Scan for the cell matching the given text and deliver its [x, y] coordinate at center. 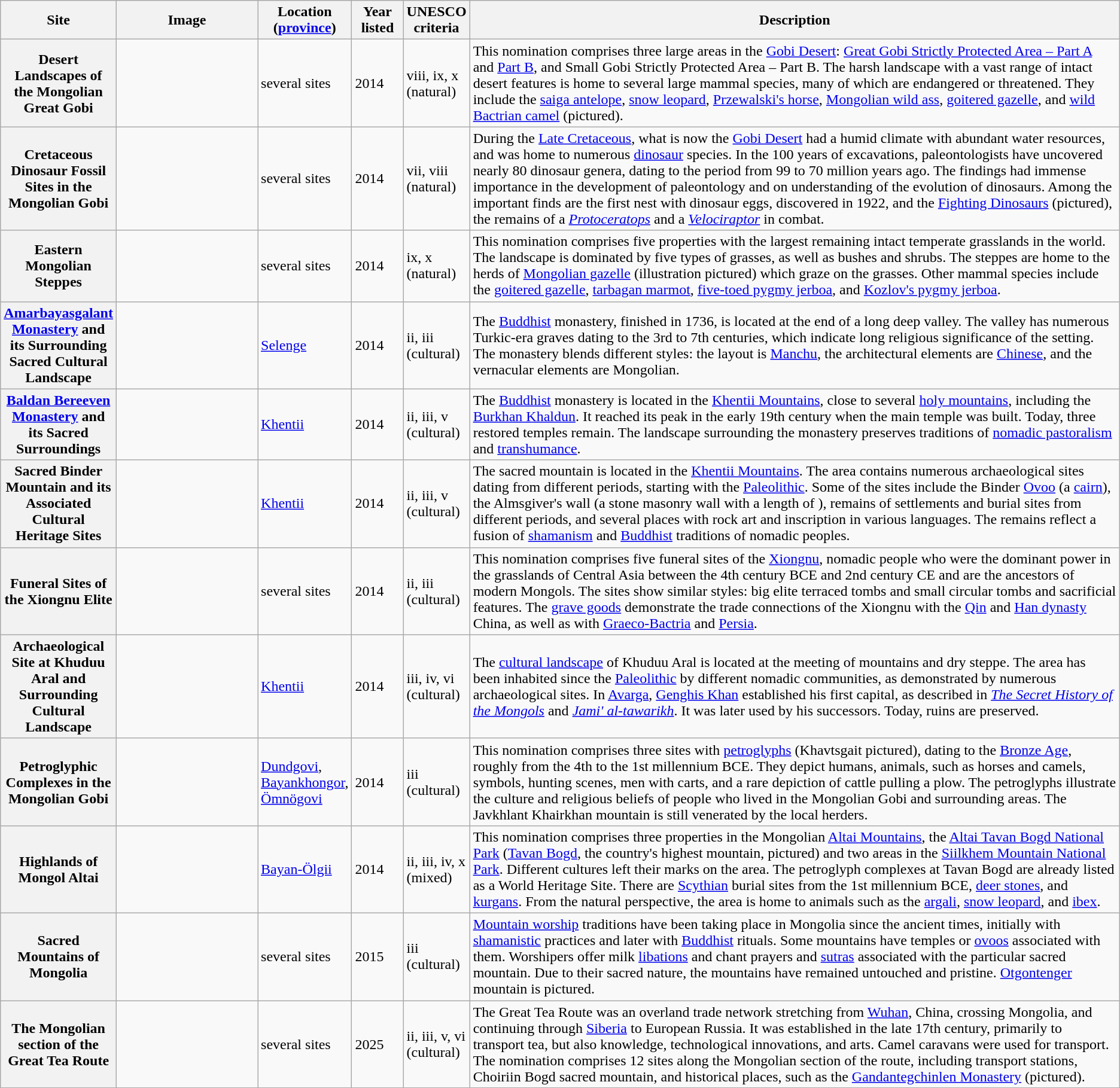
Eastern Mongolian Steppes [59, 266]
Bayan-Ölgii [305, 869]
Desert Landscapes of the Mongolian Great Gobi [59, 83]
Description [795, 20]
iii, iv, vi (cultural) [437, 687]
Location (province) [305, 20]
The Mongolian section of the Great Tea Route [59, 1044]
Cretaceous Dinosaur Fossil Sites in the Mongolian Gobi [59, 178]
vii, viii (natural) [437, 178]
2025 [378, 1044]
viii, ix, x (natural) [437, 83]
Baldan Bereeven Monastery and its Sacred Surroundings [59, 425]
Highlands of Mongol Altai [59, 869]
2015 [378, 956]
Amarbayasgalant Monastery and its Surrounding Sacred Cultural Landscape [59, 345]
Funeral Sites of the Xiongnu Elite [59, 591]
ii, iii, iv, x (mixed) [437, 869]
Petroglyphic Complexes in the Mongolian Gobi [59, 782]
Site [59, 20]
UNESCO criteria [437, 20]
Sacred Binder Mountain and its Associated Cultural Heritage Sites [59, 504]
Archaeological Site at Khuduu Aral and Surrounding Cultural Landscape [59, 687]
Year listed [378, 20]
Image [187, 20]
Dundgovi, Bayankhongor, Ömnögovi [305, 782]
ii, iii, v, vi (cultural) [437, 1044]
Sacred Mountains of Mongolia [59, 956]
Selenge [305, 345]
ix, x (natural) [437, 266]
